Return the [x, y] coordinate for the center point of the cell that contains the specified text.  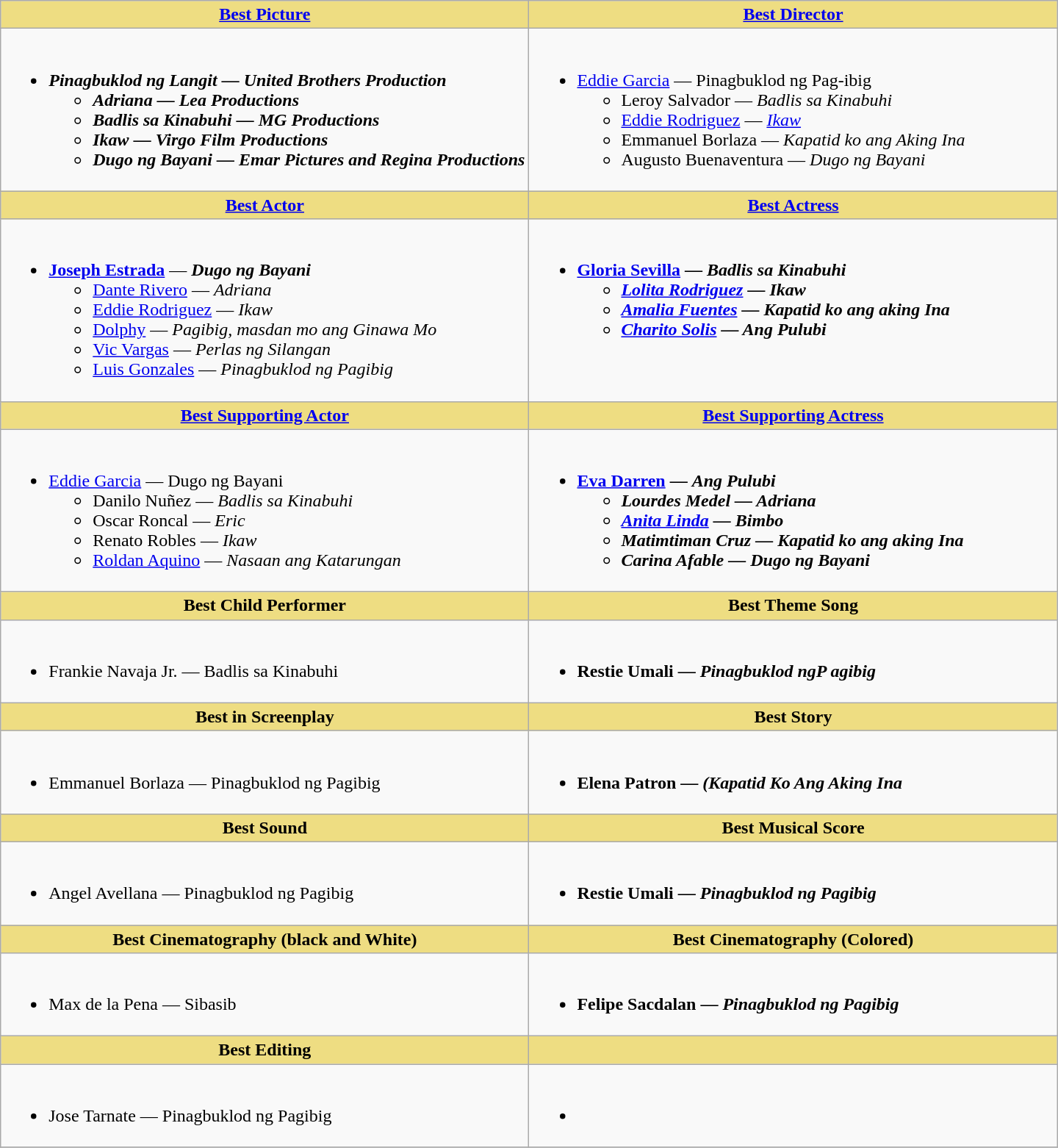
Best in Screenplay [264, 717]
Angel Avellana — Pinagbuklod ng Pagibig [264, 883]
Max de la Pena — Sibasib [264, 995]
Jose Tarnate — Pinagbuklod ng Pagibig [264, 1105]
Frankie Navaja Jr. — Badlis sa Kinabuhi [264, 661]
Best Story [794, 717]
Best Supporting Actress [794, 415]
Restie Umali — Pinagbuklod ng Pagibig [794, 883]
Gloria Sevilla — Badlis sa KinabuhiLolita Rodriguez — IkawAmalia Fuentes — Kapatid ko ang aking InaCharito Solis — Ang Pulubi [794, 310]
Best Cinematography (black and White) [264, 939]
Best Sound [264, 828]
Eddie Garcia — Dugo ng BayaniDanilo Nuñez — Badlis sa KinabuhiOscar Roncal — EricRenato Robles — IkawRoldan Aquino — Nasaan ang Katarungan [264, 510]
Best Musical Score [794, 828]
Best Editing [264, 1050]
Best Actress [794, 205]
Felipe Sacdalan — Pinagbuklod ng Pagibig [794, 995]
Best Theme Song [794, 606]
Emmanuel Borlaza — Pinagbuklod ng Pagibig [264, 772]
Best Actor [264, 205]
Best Picture [264, 15]
Best Child Performer [264, 606]
Restie Umali — Pinagbuklod ngP agibig [794, 661]
Elena Patron — (Kapatid Ko Ang Aking Ina [794, 772]
Best Director [794, 15]
Best Cinematography (Colored) [794, 939]
Eva Darren — Ang PulubiLourdes Medel — AdrianaAnita Linda — BimboMatimtiman Cruz — Kapatid ko ang aking InaCarina Afable — Dugo ng Bayani [794, 510]
Best Supporting Actor [264, 415]
